Capture the cell that displays the provided text and extract its [X, Y] central coordinate. 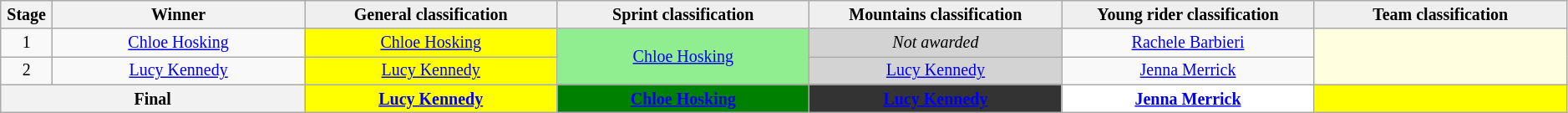
Stage [27, 15]
Winner [179, 15]
General classification [431, 15]
Mountains classification [936, 15]
1 [27, 44]
Final [153, 99]
2 [27, 70]
Sprint classification [683, 15]
Team classification [1440, 15]
Not awarded [936, 44]
Rachele Barbieri [1188, 44]
Young rider classification [1188, 15]
